Determine the (x, y) coordinate at the center of the cell enclosing the given text.  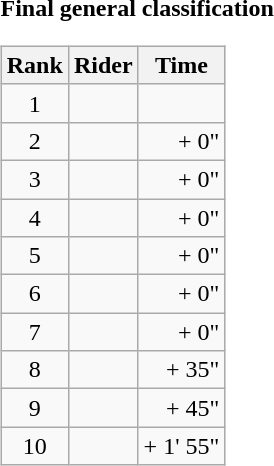
5 (34, 256)
4 (34, 217)
1 (34, 103)
10 (34, 446)
9 (34, 408)
Rider (103, 65)
+ 1' 55" (182, 446)
7 (34, 332)
6 (34, 294)
8 (34, 370)
Rank (34, 65)
+ 35" (182, 370)
+ 45" (182, 408)
2 (34, 141)
3 (34, 179)
Time (182, 65)
